Locate the cell with the specified text and output its (x, y) center coordinate. 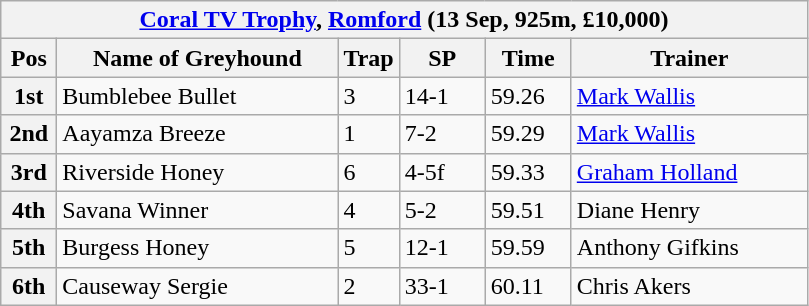
4th (29, 210)
Trap (368, 58)
59.26 (528, 96)
5th (29, 248)
2nd (29, 134)
4-5f (442, 172)
3rd (29, 172)
Graham Holland (689, 172)
5-2 (442, 210)
Riverside Honey (198, 172)
Time (528, 58)
6th (29, 286)
2 (368, 286)
Burgess Honey (198, 248)
Trainer (689, 58)
3 (368, 96)
Causeway Sergie (198, 286)
Pos (29, 58)
Anthony Gifkins (689, 248)
4 (368, 210)
Name of Greyhound (198, 58)
Bumblebee Bullet (198, 96)
59.29 (528, 134)
Chris Akers (689, 286)
6 (368, 172)
1st (29, 96)
5 (368, 248)
Aayamza Breeze (198, 134)
60.11 (528, 286)
SP (442, 58)
1 (368, 134)
7-2 (442, 134)
14-1 (442, 96)
Coral TV Trophy, Romford (13 Sep, 925m, £10,000) (404, 20)
Savana Winner (198, 210)
59.59 (528, 248)
12-1 (442, 248)
Diane Henry (689, 210)
59.51 (528, 210)
59.33 (528, 172)
33-1 (442, 286)
